Capture the cell that displays the provided text and extract its (X, Y) central coordinate. 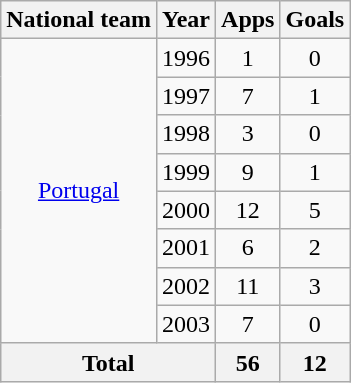
56 (248, 362)
1996 (186, 58)
6 (248, 248)
1999 (186, 172)
Goals (315, 20)
Portugal (79, 191)
2002 (186, 286)
2001 (186, 248)
1998 (186, 134)
2 (315, 248)
5 (315, 210)
Year (186, 20)
Apps (248, 20)
11 (248, 286)
2000 (186, 210)
2003 (186, 324)
Total (108, 362)
National team (79, 20)
1997 (186, 96)
9 (248, 172)
